Output the [X, Y] coordinate of the center of the cell containing the given text.  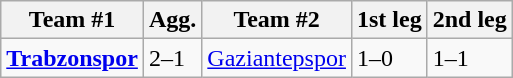
2–1 [172, 58]
1st leg [389, 20]
Agg. [172, 20]
Gaziantepspor [277, 58]
2nd leg [470, 20]
Team #1 [72, 20]
Team #2 [277, 20]
1–0 [389, 58]
1–1 [470, 58]
Trabzonspor [72, 58]
